Capture the cell that displays the provided text and extract its [X, Y] central coordinate. 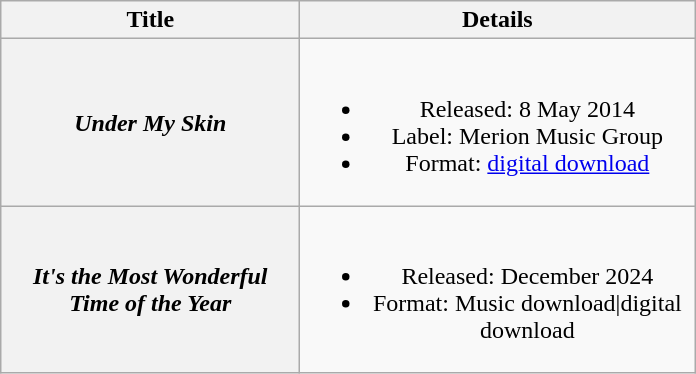
Released: 8 May 2014Label: Merion Music GroupFormat: digital download [498, 122]
Under My Skin [150, 122]
Released: December 2024Format: Music download|digital download [498, 290]
Title [150, 20]
Details [498, 20]
It's the Most Wonderful Time of the Year [150, 290]
